Identify which cell holds the provided text, then report its (x, y) central coordinate. 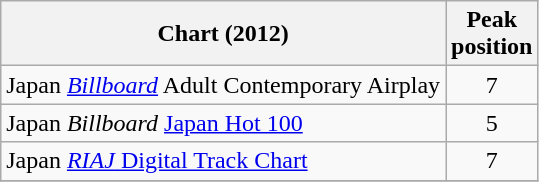
Japan Billboard Adult Contemporary Airplay (224, 85)
Japan RIAJ Digital Track Chart (224, 161)
Japan Billboard Japan Hot 100 (224, 123)
Peakposition (492, 34)
Chart (2012) (224, 34)
5 (492, 123)
